Pinpoint the cell where the given text exists, returning its [X, Y] midpoint coordinate. 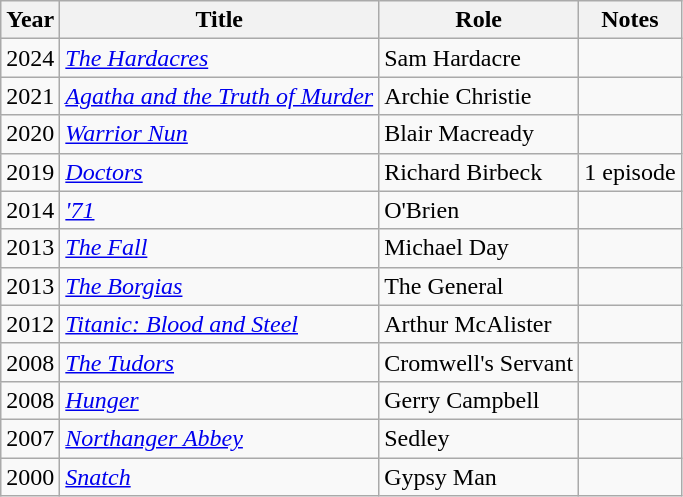
Agatha and the Truth of Murder [220, 96]
Role [479, 20]
Snatch [220, 477]
The Hardacres [220, 58]
Cromwell's Servant [479, 362]
'71 [220, 210]
Year [30, 20]
2007 [30, 438]
Title [220, 20]
Titanic: Blood and Steel [220, 324]
Northanger Abbey [220, 438]
2020 [30, 134]
The General [479, 286]
Archie Christie [479, 96]
2014 [30, 210]
Michael Day [479, 248]
2019 [30, 172]
1 episode [630, 172]
Arthur McAlister [479, 324]
2021 [30, 96]
Warrior Nun [220, 134]
Doctors [220, 172]
Sedley [479, 438]
2024 [30, 58]
2012 [30, 324]
O'Brien [479, 210]
The Fall [220, 248]
2000 [30, 477]
Hunger [220, 400]
The Tudors [220, 362]
Sam Hardacre [479, 58]
Blair Macready [479, 134]
Gypsy Man [479, 477]
Richard Birbeck [479, 172]
The Borgias [220, 286]
Gerry Campbell [479, 400]
Notes [630, 20]
